Detect which cell encompasses the target text, then output its [X, Y] center coordinate. 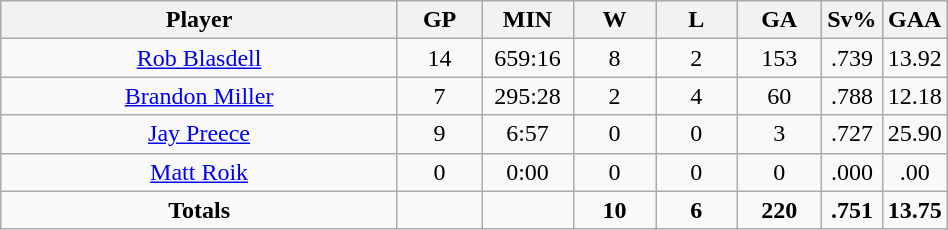
12.18 [914, 96]
Brandon Miller [200, 96]
Rob Blasdell [200, 58]
.788 [852, 96]
Totals [200, 210]
153 [780, 58]
0:00 [528, 172]
.739 [852, 58]
9 [439, 134]
MIN [528, 20]
L [696, 20]
295:28 [528, 96]
3 [780, 134]
13.75 [914, 210]
8 [614, 58]
Sv% [852, 20]
4 [696, 96]
.727 [852, 134]
.000 [852, 172]
Jay Preece [200, 134]
13.92 [914, 58]
7 [439, 96]
10 [614, 210]
GP [439, 20]
W [614, 20]
220 [780, 210]
659:16 [528, 58]
14 [439, 58]
60 [780, 96]
Matt Roik [200, 172]
GA [780, 20]
GAA [914, 20]
.00 [914, 172]
25.90 [914, 134]
6 [696, 210]
6:57 [528, 134]
.751 [852, 210]
Player [200, 20]
